Return [X, Y] of the center of cell containing provided text 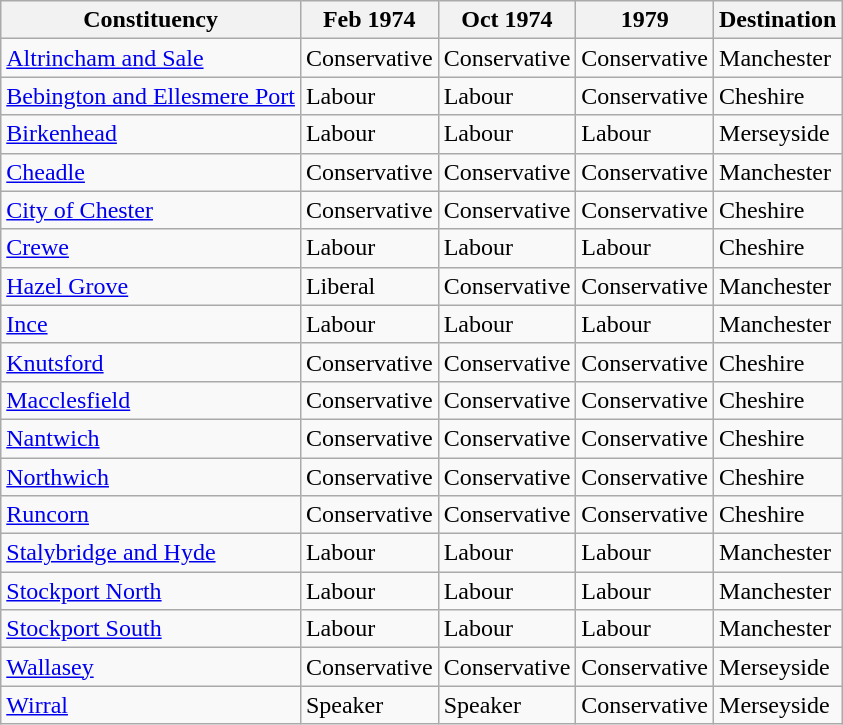
Nantwich [151, 438]
1979 [645, 20]
Birkenhead [151, 134]
Destination [778, 20]
Hazel Grove [151, 286]
Liberal [369, 286]
Cheadle [151, 172]
Northwich [151, 477]
Constituency [151, 20]
Feb 1974 [369, 20]
Oct 1974 [507, 20]
Crewe [151, 248]
Wirral [151, 705]
Ince [151, 324]
City of Chester [151, 210]
Stockport South [151, 629]
Runcorn [151, 515]
Wallasey [151, 667]
Bebington and Ellesmere Port [151, 96]
Stockport North [151, 591]
Macclesfield [151, 400]
Knutsford [151, 362]
Stalybridge and Hyde [151, 553]
Altrincham and Sale [151, 58]
